Return (X, Y) of the center of cell containing provided text 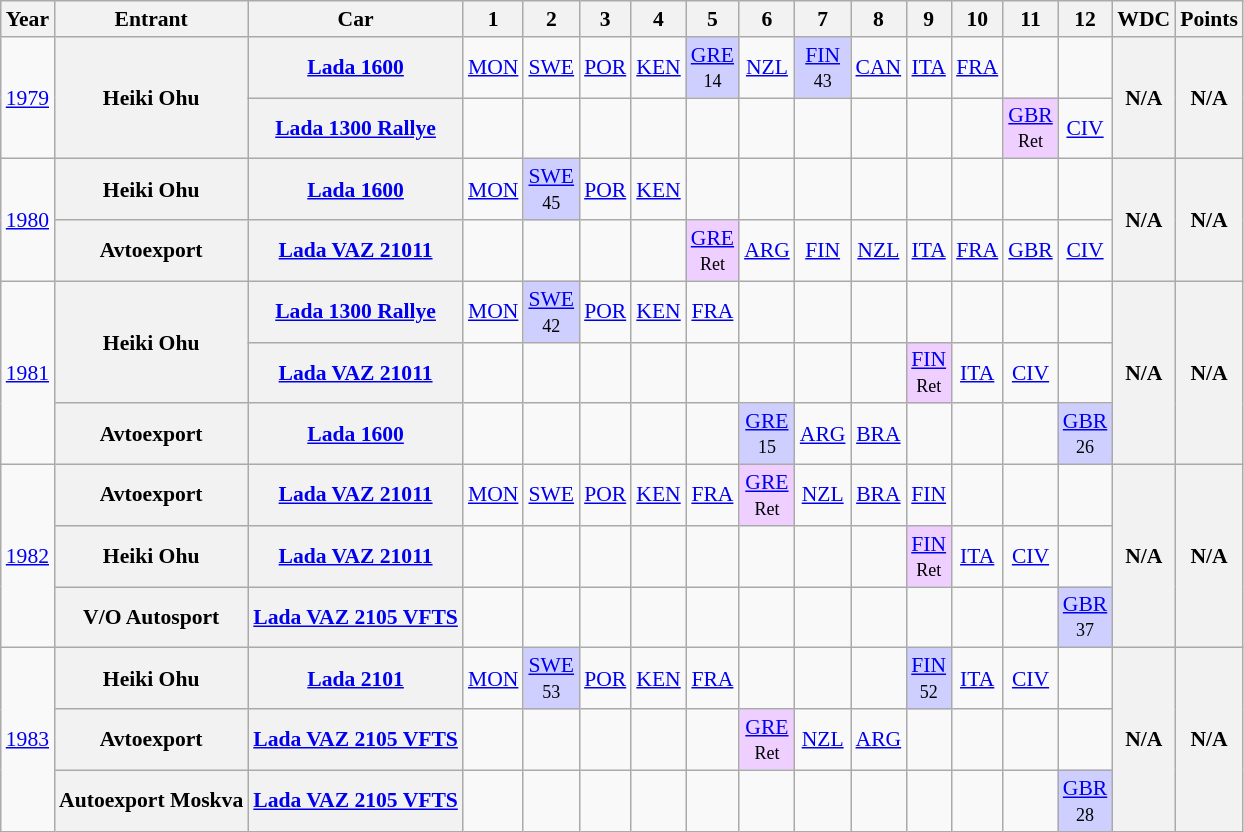
1979 (28, 98)
WDC (1144, 19)
SWE42 (551, 312)
6 (767, 19)
Entrant (151, 19)
Points (1209, 19)
7 (823, 19)
1980 (28, 220)
4 (658, 19)
12 (1086, 19)
GRE15 (767, 434)
SWE53 (551, 678)
GBR (1030, 250)
GBRRet (1030, 128)
1981 (28, 372)
2 (551, 19)
10 (977, 19)
3 (605, 19)
GBR37 (1086, 618)
GRE14 (712, 68)
FIN43 (823, 68)
GBR28 (1086, 800)
Lada 2101 (356, 678)
8 (878, 19)
V/O Autosport (151, 618)
9 (928, 19)
FIN52 (928, 678)
Car (356, 19)
5 (712, 19)
1983 (28, 740)
CAN (878, 68)
Year (28, 19)
1 (494, 19)
SWE45 (551, 190)
1982 (28, 556)
GBR26 (1086, 434)
Autoexport Moskva (151, 800)
11 (1030, 19)
